Provide the [X, Y] coordinate of the cell's center where the given text is located.  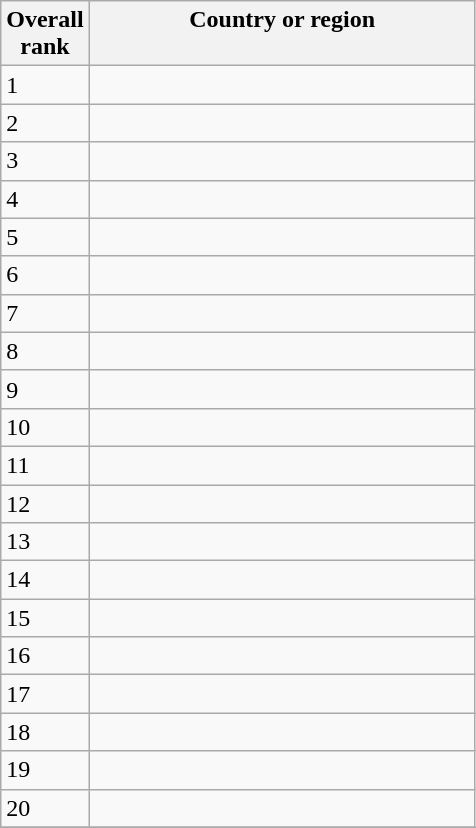
16 [45, 656]
6 [45, 275]
20 [45, 808]
Country or region [282, 34]
2 [45, 123]
5 [45, 237]
19 [45, 770]
11 [45, 465]
3 [45, 161]
8 [45, 351]
9 [45, 389]
15 [45, 618]
1 [45, 85]
10 [45, 427]
17 [45, 694]
Overall rank [45, 34]
14 [45, 580]
12 [45, 503]
7 [45, 313]
13 [45, 542]
18 [45, 732]
4 [45, 199]
